Locate the cell with the specified text and output its (X, Y) center coordinate. 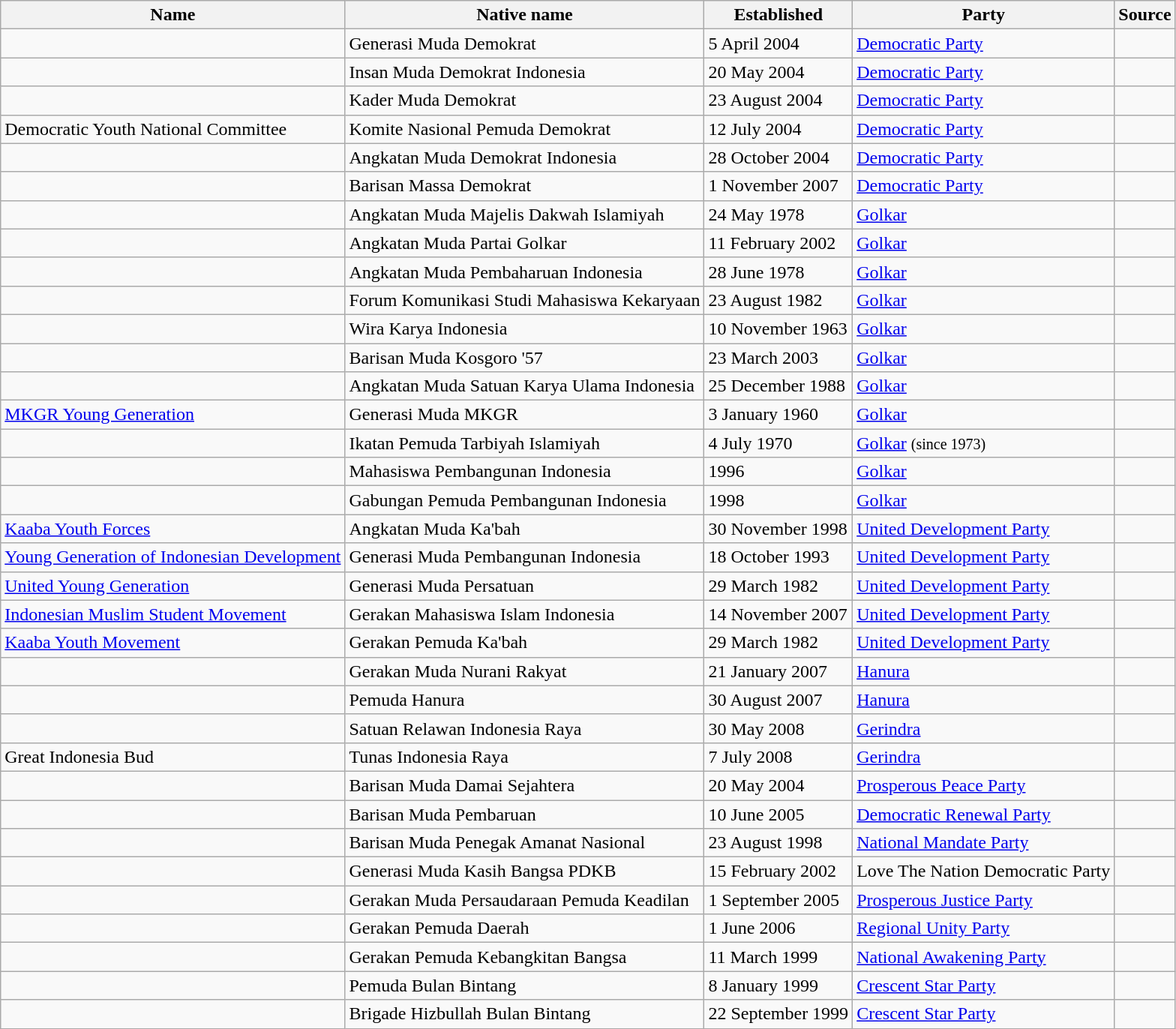
30 November 1998 (778, 529)
10 June 2005 (778, 814)
Prosperous Peace Party (984, 785)
18 October 1993 (778, 557)
Love The Nation Democratic Party (984, 871)
Name (172, 15)
1998 (778, 500)
Ikatan Pemuda Tarbiyah Islamiyah (525, 443)
25 December 1988 (778, 386)
Generasi Muda Pembangunan Indonesia (525, 557)
23 March 2003 (778, 358)
Generasi Muda Demokrat (525, 43)
Angkatan Muda Ka'bah (525, 529)
Generasi Muda Kasih Bangsa PDKB (525, 871)
Barisan Muda Pembaruan (525, 814)
Pemuda Hanura (525, 700)
Native name (525, 15)
MKGR Young Generation (172, 415)
30 August 2007 (778, 700)
11 March 1999 (778, 957)
Pemuda Bulan Bintang (525, 985)
12 July 2004 (778, 129)
8 January 1999 (778, 985)
Angkatan Muda Partai Golkar (525, 243)
3 January 1960 (778, 415)
Kaaba Youth Forces (172, 529)
Regional Unity Party (984, 928)
23 August 2004 (778, 100)
Angkatan Muda Pembaharuan Indonesia (525, 271)
15 February 2002 (778, 871)
National Awakening Party (984, 957)
Gerakan Muda Nurani Rakyat (525, 671)
Party (984, 15)
Kader Muda Demokrat (525, 100)
28 June 1978 (778, 271)
Satuan Relawan Indonesia Raya (525, 728)
Forum Komunikasi Studi Mahasiswa Kekaryaan (525, 300)
Brigade Hizbullah Bulan Bintang (525, 1014)
Golkar (since 1973) (984, 443)
1996 (778, 472)
Tunas Indonesia Raya (525, 757)
Barisan Massa Demokrat (525, 186)
Angkatan Muda Majelis Dakwah Islamiyah (525, 214)
4 July 1970 (778, 443)
Kaaba Youth Movement (172, 643)
Great Indonesia Bud (172, 757)
Barisan Muda Kosgoro '57 (525, 358)
1 November 2007 (778, 186)
Gerakan Mahasiswa Islam Indonesia (525, 614)
Democratic Renewal Party (984, 814)
Generasi Muda Persatuan (525, 586)
Angkatan Muda Satuan Karya Ulama Indonesia (525, 386)
23 August 1982 (778, 300)
24 May 1978 (778, 214)
5 April 2004 (778, 43)
30 May 2008 (778, 728)
10 November 1963 (778, 328)
Komite Nasional Pemuda Demokrat (525, 129)
National Mandate Party (984, 843)
Indonesian Muslim Student Movement (172, 614)
Gerakan Muda Persaudaraan Pemuda Keadilan (525, 900)
7 July 2008 (778, 757)
1 September 2005 (778, 900)
23 August 1998 (778, 843)
Barisan Muda Penegak Amanat Nasional (525, 843)
Gerakan Pemuda Daerah (525, 928)
Mahasiswa Pembangunan Indonesia (525, 472)
21 January 2007 (778, 671)
Democratic Youth National Committee (172, 129)
Angkatan Muda Demokrat Indonesia (525, 157)
28 October 2004 (778, 157)
14 November 2007 (778, 614)
1 June 2006 (778, 928)
Insan Muda Demokrat Indonesia (525, 72)
United Young Generation (172, 586)
Barisan Muda Damai Sejahtera (525, 785)
11 February 2002 (778, 243)
Gerakan Pemuda Kebangkitan Bangsa (525, 957)
22 September 1999 (778, 1014)
Wira Karya Indonesia (525, 328)
Gerakan Pemuda Ka'bah (525, 643)
Generasi Muda MKGR (525, 415)
Gabungan Pemuda Pembangunan Indonesia (525, 500)
Young Generation of Indonesian Development (172, 557)
Established (778, 15)
Prosperous Justice Party (984, 900)
Source (1144, 15)
